Return (X, Y) of the center of cell containing provided text 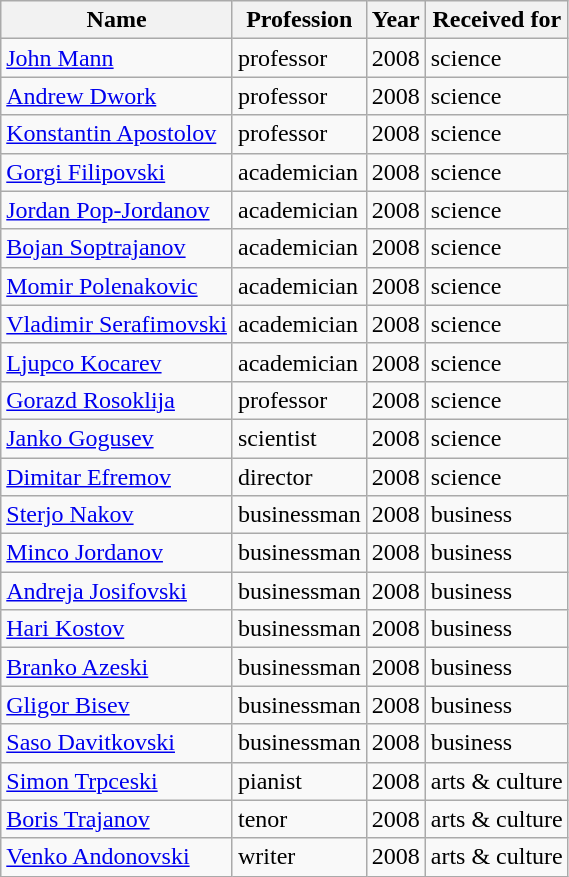
Gligor Bisev (117, 705)
Year (396, 20)
Sterjo Nakov (117, 515)
John Mann (117, 58)
Gorgi Filipovski (117, 172)
Saso Davitkovski (117, 743)
tenor (299, 819)
pianist (299, 781)
Profession (299, 20)
Venko Andonovski (117, 857)
Hari Kostov (117, 629)
Simon Trpceski (117, 781)
Name (117, 20)
writer (299, 857)
Momir Polenakovic (117, 286)
director (299, 477)
Janko Gogusev (117, 438)
Andrew Dwork (117, 96)
Received for (496, 20)
Minco Jordanov (117, 553)
Vladimir Serafimovski (117, 324)
Boris Trajanov (117, 819)
Konstantin Apostolov (117, 134)
Jordan Pop-Jordanov (117, 210)
scientist (299, 438)
Branko Azeski (117, 667)
Ljupco Kocarev (117, 362)
Gorazd Rosoklija (117, 400)
Bojan Soptrajanov (117, 248)
Dimitar Efremov (117, 477)
Andreja Josifovski (117, 591)
